Extract the [X, Y] coordinate from the center of the cell holding the provided text.  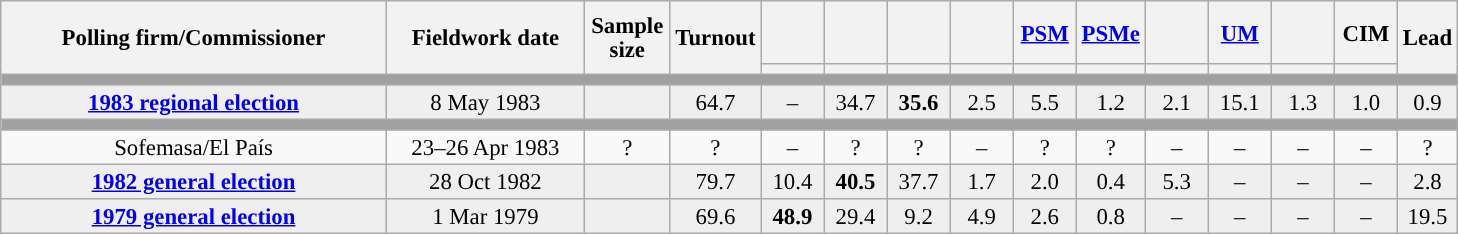
Sample size [627, 38]
PSMe [1110, 32]
Sofemasa/El País [194, 148]
5.3 [1176, 182]
Turnout [716, 38]
2.0 [1044, 182]
37.7 [918, 182]
2.1 [1176, 102]
28 Oct 1982 [485, 182]
Polling firm/Commissioner [194, 38]
2.8 [1427, 182]
8 May 1983 [485, 102]
1982 general election [194, 182]
40.5 [856, 182]
23–26 Apr 1983 [485, 148]
1.0 [1366, 102]
UM [1240, 32]
1.7 [982, 182]
79.7 [716, 182]
34.7 [856, 102]
5.5 [1044, 102]
Lead [1427, 38]
10.4 [792, 182]
PSM [1044, 32]
Fieldwork date [485, 38]
64.7 [716, 102]
1.2 [1110, 102]
CIM [1366, 32]
0.4 [1110, 182]
1.3 [1302, 102]
1983 regional election [194, 102]
35.6 [918, 102]
2.5 [982, 102]
0.9 [1427, 102]
15.1 [1240, 102]
